Find where the given text appears and provide that cell's center as [X, Y] coordinate. 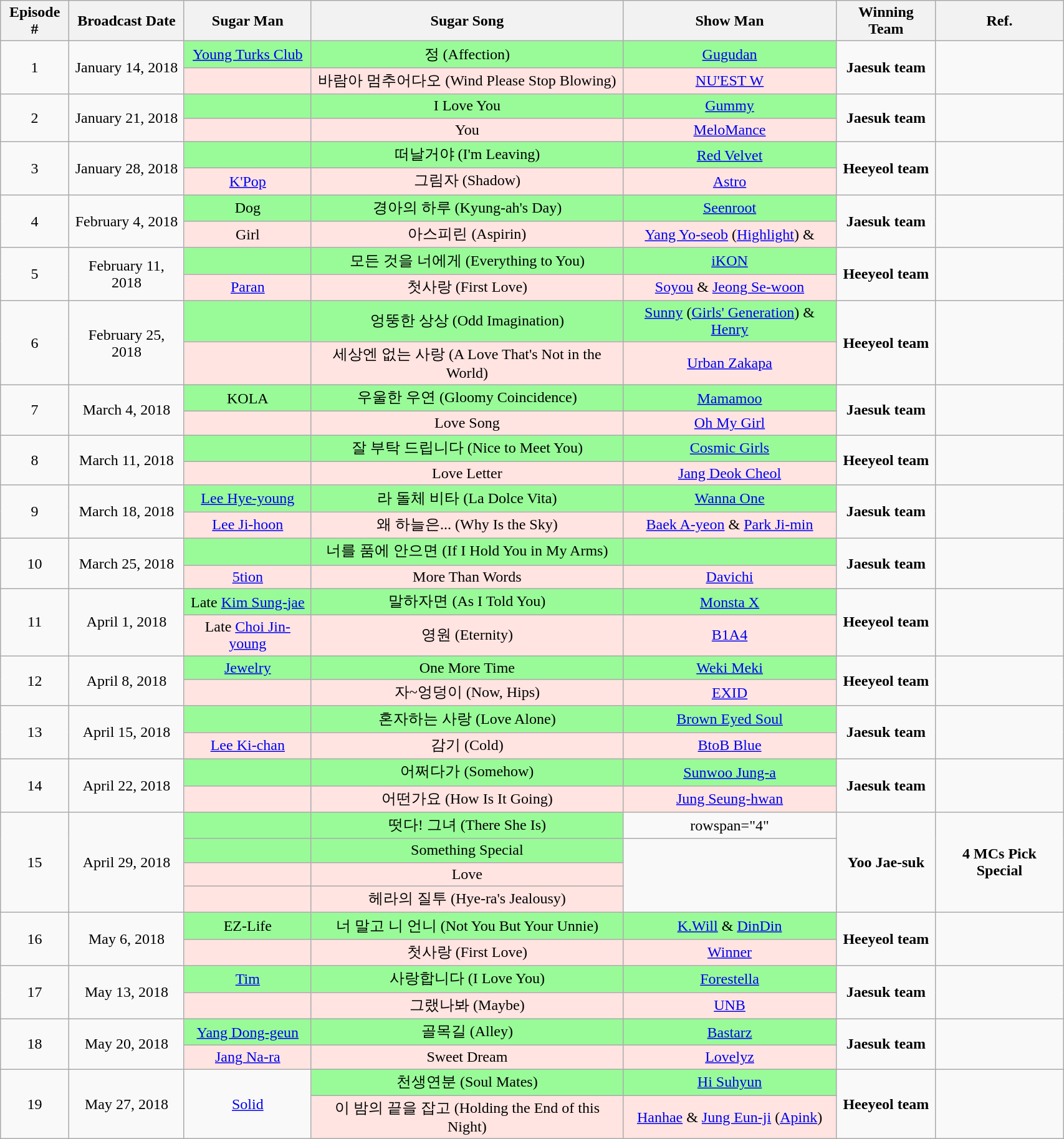
Sunny (Girls' Generation) & Henry [730, 320]
골목길 (Alley) [467, 1032]
Winning Team [886, 21]
May 6, 2018 [127, 939]
EZ-Life [247, 926]
Love Song [467, 423]
6 [35, 343]
Sugar Song [467, 21]
Seenroot [730, 208]
Monsta X [730, 602]
16 [35, 939]
감기 (Cold) [467, 746]
모든 것을 너에게 (Everything to You) [467, 261]
10 [35, 564]
영원 (Eternity) [467, 636]
그랬나봐 (Maybe) [467, 1006]
Jung Seung-hwan [730, 799]
Sunwoo Jung-a [730, 772]
Weki Meki [730, 668]
라 돌체 비타 (La Dolce Vita) [467, 499]
Sweet Dream [467, 1057]
Jewelry [247, 668]
Broadcast Date [127, 21]
헤라의 질투 (Hye-ra's Jealousy) [467, 899]
February 25, 2018 [127, 343]
5 [35, 274]
7 [35, 410]
19 [35, 1104]
Mamamoo [730, 398]
Episode # [35, 21]
4 [35, 221]
May 20, 2018 [127, 1044]
아스피린 (Aspirin) [467, 234]
Tim [247, 979]
왜 하늘은... (Why Is the Sky) [467, 525]
One More Time [467, 668]
Lovelyz [730, 1057]
세상엔 없는 사랑 (A Love That's Not in the World) [467, 363]
April 22, 2018 [127, 786]
Paran [247, 288]
3 [35, 168]
Soyou & Jeong Se-woon [730, 288]
사랑합니다 (I Love You) [467, 979]
BtoB Blue [730, 746]
Yang Dong-geun [247, 1032]
1 [35, 67]
March 25, 2018 [127, 564]
February 11, 2018 [127, 274]
Solid [247, 1104]
천생연분 (Soul Mates) [467, 1082]
Something Special [467, 850]
UNB [730, 1006]
어쩌다가 (Somehow) [467, 772]
정 (Affection) [467, 55]
Hi Suhyun [730, 1082]
EXID [730, 693]
너 말고 니 언니 (Not You But Your Unnie) [467, 926]
I Love You [467, 106]
18 [35, 1044]
Late Kim Sung-jae [247, 602]
January 14, 2018 [127, 67]
Wanna One [730, 499]
March 11, 2018 [127, 460]
Lee Ji-hoon [247, 525]
자~엉덩이 (Now, Hips) [467, 693]
More Than Words [467, 577]
Brown Eyed Soul [730, 719]
12 [35, 681]
May 13, 2018 [127, 992]
B1A4 [730, 636]
iKON [730, 261]
February 4, 2018 [127, 221]
9 [35, 511]
4 MCs Pick Special [999, 863]
경아의 하루 (Kyung-ah's Day) [467, 208]
Girl [247, 234]
April 29, 2018 [127, 863]
Gugudan [730, 55]
Lee Hye-young [247, 499]
Gummy [730, 106]
떳다! 그녀 (There She Is) [467, 825]
8 [35, 460]
너를 품에 안으면 (If I Hold You in My Arms) [467, 551]
Forestella [730, 979]
Love [467, 874]
Davichi [730, 577]
K'Pop [247, 182]
2 [35, 118]
K.Will & DinDin [730, 926]
Oh My Girl [730, 423]
Baek A-yeon & Park Ji-min [730, 525]
Show Man [730, 21]
April 8, 2018 [127, 681]
March 4, 2018 [127, 410]
MeloMance [730, 130]
Urban Zakapa [730, 363]
혼자하는 사랑 (Love Alone) [467, 719]
13 [35, 732]
May 27, 2018 [127, 1104]
Jang Na-ra [247, 1057]
Hanhae & Jung Eun-ji (Apink) [730, 1117]
Astro [730, 182]
11 [35, 622]
Young Turks Club [247, 55]
5tion [247, 577]
어떤가요 (How Is It Going) [467, 799]
KOLA [247, 398]
rowspan="4" [730, 825]
January 21, 2018 [127, 118]
17 [35, 992]
말하자면 (As I Told You) [467, 602]
Ref. [999, 21]
Bastarz [730, 1032]
엉뚱한 상상 (Odd Imagination) [467, 320]
Sugar Man [247, 21]
Yang Yo-seob (Highlight) & [730, 234]
Winner [730, 953]
January 28, 2018 [127, 168]
NU'EST W [730, 81]
April 1, 2018 [127, 622]
Love Letter [467, 473]
Dog [247, 208]
14 [35, 786]
그림자 (Shadow) [467, 182]
Lee Ki-chan [247, 746]
바람아 멈추어다오 (Wind Please Stop Blowing) [467, 81]
Late Choi Jin-young [247, 636]
Yoo Jae-suk [886, 863]
우울한 우연 (Gloomy Coincidence) [467, 398]
Jang Deok Cheol [730, 473]
15 [35, 863]
떠날거야 (I'm Leaving) [467, 155]
잘 부탁 드립니다 (Nice to Meet You) [467, 449]
Cosmic Girls [730, 449]
April 15, 2018 [127, 732]
March 18, 2018 [127, 511]
이 밤의 끝을 잡고 (Holding the End of this Night) [467, 1117]
Red Velvet [730, 155]
You [467, 130]
